Return the (x, y) coordinate for the center point of the cell that contains the specified text.  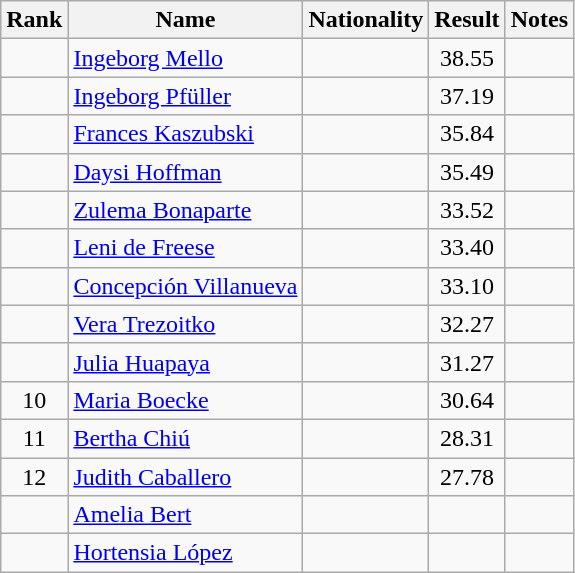
32.27 (467, 324)
Frances Kaszubski (186, 134)
Hortensia López (186, 553)
Julia Huapaya (186, 362)
Bertha Chiú (186, 438)
31.27 (467, 362)
Leni de Freese (186, 248)
Judith Caballero (186, 477)
35.49 (467, 172)
Nationality (366, 20)
Rank (34, 20)
27.78 (467, 477)
Zulema Bonaparte (186, 210)
Amelia Bert (186, 515)
37.19 (467, 96)
Name (186, 20)
33.52 (467, 210)
38.55 (467, 58)
35.84 (467, 134)
11 (34, 438)
Ingeborg Mello (186, 58)
Maria Boecke (186, 400)
28.31 (467, 438)
33.40 (467, 248)
Daysi Hoffman (186, 172)
30.64 (467, 400)
Result (467, 20)
Ingeborg Pfüller (186, 96)
Vera Trezoitko (186, 324)
Concepción Villanueva (186, 286)
10 (34, 400)
Notes (539, 20)
33.10 (467, 286)
12 (34, 477)
